From the cell containing the given text, extract its center point as [x, y] coordinate. 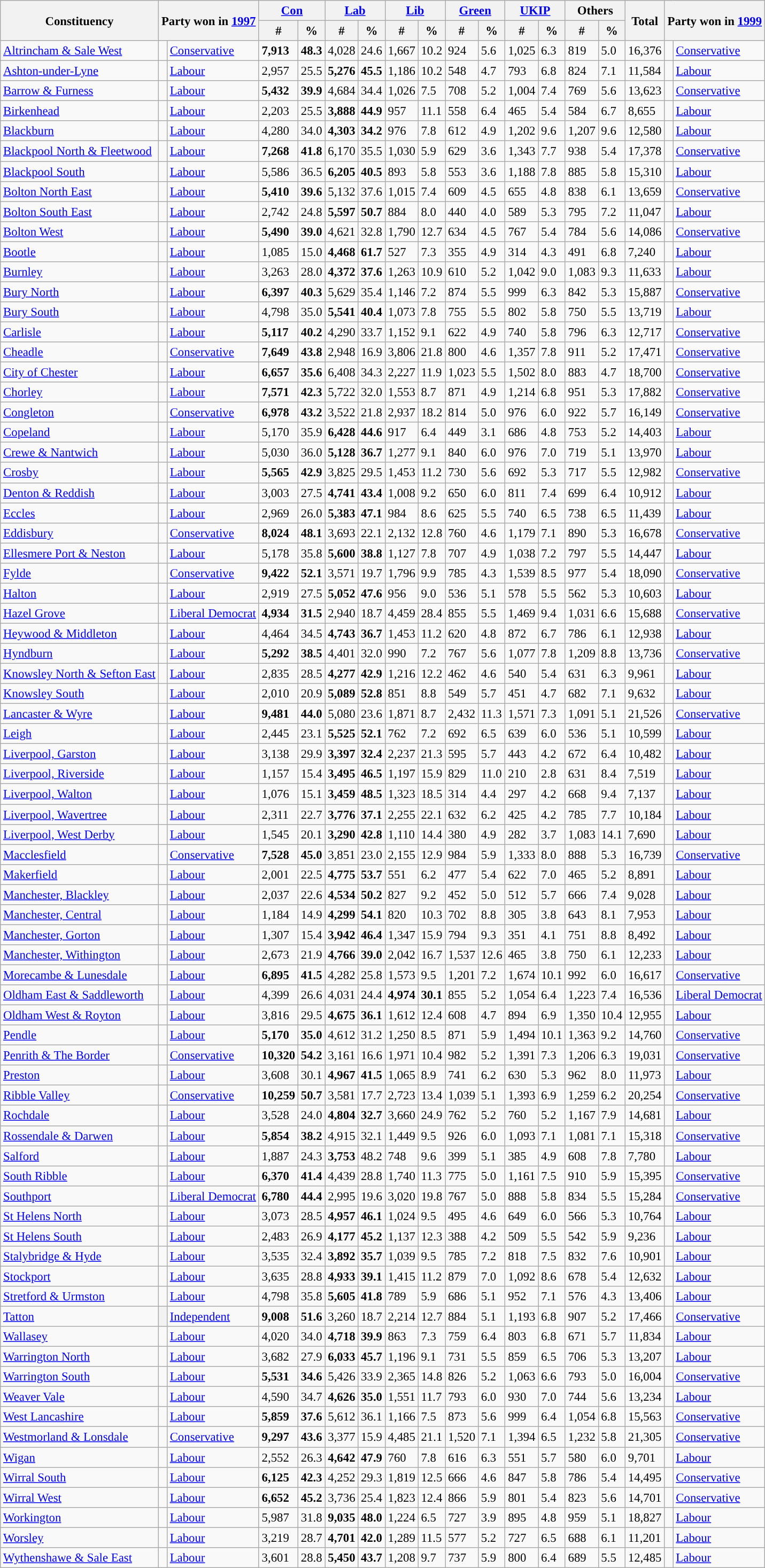
6,125 [278, 1477]
Liverpool, Riverside [79, 774]
Ribble Valley [79, 1096]
819 [582, 51]
2,365 [401, 1377]
21.9 [312, 955]
859 [522, 1357]
22.7 [312, 814]
803 [522, 1337]
678 [582, 1276]
1,167 [582, 1116]
2,957 [278, 71]
24.8 [312, 212]
4,775 [342, 874]
24.4 [372, 995]
894 [522, 1015]
872 [522, 633]
33.9 [372, 1377]
2,237 [401, 754]
5,531 [278, 1377]
3,495 [342, 774]
5,383 [342, 513]
3,776 [342, 814]
Bolton West [79, 231]
51.6 [312, 1317]
1,077 [522, 654]
7,953 [645, 915]
5,276 [342, 71]
527 [401, 252]
14,701 [645, 1497]
Bury North [79, 292]
12.6 [491, 955]
1,161 [522, 1176]
16,149 [645, 413]
4,280 [278, 131]
883 [582, 372]
12.2 [431, 674]
801 [522, 1497]
South Ribble [79, 1176]
12,580 [645, 131]
44.9 [372, 111]
829 [462, 774]
Wythenshawe & Sale East [79, 1558]
10,764 [645, 1216]
351 [522, 935]
6,408 [342, 372]
2,037 [278, 895]
13,659 [645, 191]
Leigh [79, 734]
2,001 [278, 874]
19.7 [372, 573]
13,207 [645, 1357]
11,047 [645, 212]
1,179 [522, 533]
43.8 [312, 352]
18,090 [645, 573]
4,028 [342, 51]
11.9 [431, 372]
1,363 [582, 1035]
UKIP [535, 11]
46.4 [372, 935]
1,065 [401, 1075]
874 [462, 292]
3,660 [401, 1116]
977 [582, 573]
1,449 [401, 1136]
1,197 [401, 774]
5,600 [342, 553]
924 [462, 51]
2,155 [401, 855]
612 [462, 131]
702 [462, 915]
48.5 [372, 794]
Rochdale [79, 1116]
1,469 [522, 614]
West Lancashire [79, 1417]
17.7 [372, 1096]
759 [462, 1337]
11,973 [645, 1075]
34.2 [372, 131]
706 [582, 1357]
21.1 [431, 1437]
3,161 [342, 1055]
863 [401, 1337]
2,742 [278, 212]
23.6 [372, 714]
1,674 [522, 975]
6,978 [278, 413]
32.1 [372, 1136]
1,307 [278, 935]
28.0 [312, 272]
744 [582, 1397]
8,655 [645, 111]
562 [582, 593]
5,859 [278, 1417]
Morecambe & Lunesdale [79, 975]
Stockport [79, 1276]
Bootle [79, 252]
32.8 [372, 231]
2,948 [342, 352]
29.9 [312, 754]
15,395 [645, 1176]
4,701 [342, 1538]
425 [522, 814]
1,667 [401, 51]
28.7 [312, 1538]
20.1 [312, 834]
41.4 [312, 1176]
40.5 [372, 172]
1,157 [278, 774]
4,804 [342, 1116]
47.9 [372, 1457]
23.1 [312, 734]
895 [522, 1517]
Party won in 1999 [715, 20]
576 [582, 1297]
7,137 [645, 794]
34.4 [372, 91]
589 [522, 212]
Manchester, Central [79, 915]
5,490 [278, 231]
3,263 [278, 272]
449 [462, 432]
5,432 [278, 91]
Liverpool, Garston [79, 754]
3,825 [342, 473]
4,399 [278, 995]
1,023 [462, 372]
4,277 [342, 674]
3,736 [342, 1497]
34.5 [312, 633]
699 [582, 493]
10,482 [645, 754]
1,289 [401, 1538]
Eddisbury [79, 533]
4,967 [342, 1075]
2.8 [552, 774]
25.4 [372, 1497]
39.1 [372, 1276]
866 [462, 1497]
Heywood & Middleton [79, 633]
Stalybridge & Hyde [79, 1256]
11.1 [431, 111]
42.8 [372, 834]
922 [582, 413]
10,320 [278, 1055]
7,690 [645, 834]
Wirral West [79, 1497]
2,723 [401, 1096]
4,303 [342, 131]
3,260 [342, 1317]
27.9 [312, 1357]
751 [582, 935]
2,995 [342, 1196]
Southport [79, 1196]
47.1 [372, 513]
11,201 [645, 1538]
3.1 [491, 432]
4,401 [342, 654]
29.3 [372, 1477]
16,739 [645, 855]
1,216 [401, 674]
6,033 [342, 1357]
Green [475, 11]
10,599 [645, 734]
1,740 [401, 1176]
Carlisle [79, 332]
917 [401, 432]
1,573 [401, 975]
4,718 [342, 1337]
Birkenhead [79, 111]
873 [462, 1417]
1,232 [582, 1437]
Blackpool North & Fleetwood [79, 151]
549 [462, 694]
578 [522, 593]
43.6 [312, 1437]
Lib [415, 11]
7,913 [278, 51]
22.6 [312, 895]
5,128 [342, 453]
9.7 [431, 1558]
Crewe & Nantwich [79, 453]
4,031 [342, 995]
Party won in 1997 [208, 20]
16,536 [645, 995]
1,127 [401, 553]
4,590 [278, 1397]
1,537 [462, 955]
3.7 [552, 834]
2,010 [278, 694]
3,377 [342, 1437]
9,236 [645, 1236]
18.2 [431, 413]
4,626 [342, 1397]
4,299 [342, 915]
12.8 [431, 533]
3,753 [342, 1156]
707 [462, 553]
38.8 [372, 553]
3,528 [278, 1116]
14.9 [312, 915]
4,957 [342, 1216]
Lancaster & Wyre [79, 714]
1,025 [522, 51]
Tatton [79, 1317]
4,534 [342, 895]
14.8 [431, 1377]
840 [462, 453]
956 [401, 593]
19.8 [431, 1196]
Denton & Reddish [79, 493]
12,938 [645, 633]
35.4 [372, 292]
7,240 [645, 252]
17,378 [645, 151]
1,166 [401, 1417]
4,766 [342, 955]
St Helens North [79, 1216]
7,268 [278, 151]
737 [462, 1558]
Chorley [79, 392]
4,468 [342, 252]
15,563 [645, 1417]
3,003 [278, 493]
3,888 [342, 111]
847 [522, 1477]
2,432 [462, 714]
282 [522, 834]
3,522 [342, 413]
25.8 [372, 975]
35.6 [312, 372]
2,552 [278, 1457]
1,819 [401, 1477]
297 [522, 794]
9.9 [431, 573]
14,086 [645, 231]
19.6 [372, 1196]
16,004 [645, 1377]
34.6 [312, 1377]
13.4 [431, 1096]
4,485 [401, 1437]
769 [582, 91]
625 [462, 513]
35.5 [372, 151]
Congleton [79, 413]
1,038 [522, 553]
2,483 [278, 1236]
911 [582, 352]
31.2 [372, 1035]
548 [462, 71]
44.4 [312, 1196]
7,519 [645, 774]
1,209 [582, 654]
512 [522, 895]
46.5 [372, 774]
1,146 [401, 292]
17,471 [645, 352]
11.7 [431, 1397]
45.5 [372, 71]
Constituency [79, 20]
753 [582, 432]
48.1 [312, 533]
4.1 [552, 935]
5,030 [278, 453]
Barrow & Furness [79, 91]
26.6 [312, 995]
610 [462, 272]
4,252 [342, 1477]
Ashton-under-Lyne [79, 71]
10,184 [645, 814]
491 [582, 252]
34.7 [312, 1397]
2,835 [278, 674]
45.0 [312, 855]
7.6 [612, 1256]
1,091 [582, 714]
1,551 [401, 1397]
3,290 [342, 834]
Blackburn [79, 131]
655 [522, 191]
1,152 [401, 332]
1,093 [522, 1136]
6,780 [278, 1196]
Others [595, 11]
Liverpool, Wavertree [79, 814]
5,605 [342, 1297]
440 [462, 212]
495 [462, 1216]
3,892 [342, 1256]
3,806 [401, 352]
14,760 [645, 1035]
40.3 [312, 292]
26.3 [312, 1457]
Crosby [79, 473]
1,015 [401, 191]
1,214 [522, 392]
3,693 [342, 533]
18.5 [431, 794]
1,026 [401, 91]
43.2 [312, 413]
36.0 [312, 453]
16.6 [372, 1055]
5,052 [342, 593]
1,612 [401, 1015]
Hazel Grove [79, 614]
1,110 [401, 834]
15,310 [645, 172]
5,722 [342, 392]
8,492 [645, 935]
16.9 [372, 352]
6,397 [278, 292]
719 [582, 453]
7,528 [278, 855]
9,297 [278, 1437]
44.0 [312, 714]
7,571 [278, 392]
42.0 [372, 1538]
851 [401, 694]
688 [582, 1538]
37.1 [372, 814]
9,008 [278, 1317]
11,633 [645, 272]
832 [582, 1256]
355 [462, 252]
1,415 [401, 1276]
1,196 [401, 1357]
9,701 [645, 1457]
10.9 [431, 272]
820 [401, 915]
443 [522, 754]
24.3 [312, 1156]
1,092 [522, 1276]
1,024 [401, 1216]
Salford [79, 1156]
616 [462, 1457]
643 [582, 915]
632 [462, 814]
18,700 [645, 372]
3,851 [342, 855]
1,796 [401, 573]
1,137 [401, 1236]
834 [582, 1196]
16,678 [645, 533]
3,397 [342, 754]
957 [401, 111]
3.9 [491, 1517]
509 [522, 1236]
2,227 [401, 372]
794 [462, 935]
1,357 [522, 352]
5,426 [342, 1377]
21,526 [645, 714]
5,292 [278, 654]
6,895 [278, 975]
1,188 [522, 172]
907 [582, 1317]
5,080 [342, 714]
48.0 [372, 1517]
1,081 [582, 1136]
784 [582, 231]
4,439 [342, 1176]
1,263 [401, 272]
8.9 [431, 1075]
3,942 [342, 935]
54.1 [372, 915]
671 [582, 1337]
4,282 [342, 975]
910 [582, 1176]
2,132 [401, 533]
10,901 [645, 1256]
802 [522, 312]
61.7 [372, 252]
Cheadle [79, 352]
797 [582, 553]
13,719 [645, 312]
731 [462, 1357]
1,494 [522, 1035]
48.3 [312, 51]
15,318 [645, 1136]
1,042 [522, 272]
10,603 [645, 593]
842 [582, 292]
1,259 [582, 1096]
St Helens South [79, 1236]
21.3 [431, 754]
Stretford & Urmston [79, 1297]
35.7 [372, 1256]
38.5 [312, 654]
795 [582, 212]
Macclesfield [79, 855]
Hyndburn [79, 654]
36.5 [312, 172]
Blackpool South [79, 172]
1,208 [401, 1558]
13,623 [645, 91]
14,403 [645, 432]
15,688 [645, 614]
5,586 [278, 172]
879 [462, 1276]
818 [522, 1256]
885 [582, 172]
43.4 [372, 493]
2,937 [401, 413]
47.6 [372, 593]
6,170 [342, 151]
689 [582, 1558]
4,684 [342, 91]
1,224 [401, 1517]
Independent [213, 1317]
45.7 [372, 1357]
3,459 [342, 794]
4,915 [342, 1136]
5,541 [342, 312]
18,827 [645, 1517]
43.7 [372, 1558]
15.1 [312, 794]
1,350 [582, 1015]
5,117 [278, 332]
838 [582, 191]
Manchester, Blackley [79, 895]
3,816 [278, 1015]
380 [462, 834]
8.4 [612, 774]
Penrith & The Border [79, 1055]
19,031 [645, 1055]
951 [582, 392]
50.2 [372, 895]
3,219 [278, 1538]
8,024 [278, 533]
577 [462, 1538]
8.1 [612, 915]
28.4 [431, 614]
938 [582, 151]
540 [522, 674]
2,042 [401, 955]
2,919 [278, 593]
5,450 [342, 1558]
5,565 [278, 473]
2,311 [278, 814]
3,571 [342, 573]
6,652 [278, 1497]
210 [522, 774]
639 [522, 734]
566 [582, 1216]
48.2 [372, 1156]
26.0 [312, 513]
1,539 [522, 573]
4,933 [342, 1276]
33.7 [372, 332]
12,982 [645, 473]
20,254 [645, 1096]
748 [401, 1156]
39.6 [312, 191]
14,447 [645, 553]
5,629 [342, 292]
6,428 [342, 432]
1,553 [401, 392]
Westmorland & Lonsdale [79, 1437]
5,089 [342, 694]
52.8 [372, 694]
13,736 [645, 654]
Weaver Vale [79, 1397]
46.1 [372, 1216]
4,464 [278, 633]
5,597 [342, 212]
Makerfield [79, 874]
Manchester, Withington [79, 955]
620 [462, 633]
1,202 [522, 131]
Manchester, Gorton [79, 935]
34.3 [372, 372]
952 [522, 1297]
553 [462, 172]
Worsley [79, 1538]
10,259 [278, 1096]
Copeland [79, 432]
580 [582, 1457]
962 [582, 1075]
890 [582, 533]
14.1 [612, 834]
1,063 [522, 1377]
738 [582, 513]
31.8 [312, 1517]
1,823 [401, 1497]
11,439 [645, 513]
7.9 [612, 1116]
827 [401, 895]
Knowsley North & Sefton East [79, 674]
1,201 [462, 975]
31.5 [312, 614]
Halton [79, 593]
1,277 [401, 453]
13,234 [645, 1397]
1,076 [278, 794]
12,717 [645, 332]
12.9 [431, 855]
13,406 [645, 1297]
6,657 [278, 372]
755 [462, 312]
Oldham East & Saddleworth [79, 995]
12,955 [645, 1015]
992 [582, 975]
5,132 [342, 191]
388 [462, 1236]
1,333 [522, 855]
14,495 [645, 1477]
399 [462, 1156]
609 [462, 191]
14.4 [431, 834]
1,971 [401, 1055]
4,934 [278, 614]
5,854 [278, 1136]
1,250 [401, 1035]
595 [462, 754]
5,410 [278, 191]
3,635 [278, 1276]
1,393 [522, 1096]
24.6 [372, 51]
8,891 [645, 874]
1,347 [401, 935]
3,581 [342, 1096]
558 [462, 111]
Oldham West & Royton [79, 1015]
5,987 [278, 1517]
16,617 [645, 975]
668 [582, 794]
3,608 [278, 1075]
City of Chester [79, 372]
4,621 [342, 231]
2,969 [278, 513]
4,642 [342, 1457]
9,422 [278, 573]
6,205 [342, 172]
11.5 [431, 1538]
385 [522, 1156]
32.7 [372, 1116]
4,177 [342, 1236]
35.9 [312, 432]
21,305 [645, 1437]
7,780 [645, 1156]
1,223 [582, 995]
1,030 [401, 151]
796 [582, 332]
4,020 [278, 1337]
1,394 [522, 1437]
1,073 [401, 312]
1,184 [278, 915]
9,035 [342, 1517]
Workington [79, 1517]
477 [462, 874]
823 [582, 1497]
4.0 [491, 212]
12.3 [431, 1236]
814 [462, 413]
10,912 [645, 493]
4.4 [491, 794]
24.0 [312, 1116]
4,741 [342, 493]
452 [462, 895]
Bury South [79, 312]
10.3 [431, 915]
4,372 [342, 272]
4,612 [342, 1035]
1,004 [522, 91]
1,207 [582, 131]
1,391 [522, 1055]
305 [522, 915]
4,743 [342, 633]
5,178 [278, 553]
634 [462, 231]
12,233 [645, 955]
1,545 [278, 834]
9,028 [645, 895]
40.4 [372, 312]
1,790 [401, 231]
Lab [355, 11]
826 [462, 1377]
4,459 [401, 614]
7,649 [278, 352]
1,571 [522, 714]
629 [462, 151]
9,632 [645, 694]
959 [582, 1517]
451 [522, 694]
Wigan [79, 1457]
584 [582, 111]
17,882 [645, 392]
1,008 [401, 493]
16.7 [431, 955]
1,193 [522, 1317]
Bolton North East [79, 191]
789 [401, 1297]
4,290 [342, 332]
24.9 [431, 1116]
1,520 [462, 1437]
Fylde [79, 573]
6,370 [278, 1176]
3,138 [278, 754]
1,871 [401, 714]
13,970 [645, 453]
Liverpool, Walton [79, 794]
2,203 [278, 111]
12,485 [645, 1558]
3,601 [278, 1558]
11.0 [491, 774]
Wirral South [79, 1477]
53.7 [372, 874]
26.9 [312, 1236]
630 [522, 1075]
462 [462, 674]
741 [462, 1075]
650 [462, 493]
717 [582, 473]
3,535 [278, 1256]
Knowsley South [79, 694]
1,085 [278, 252]
682 [582, 694]
11,834 [645, 1337]
1,031 [582, 614]
2,940 [342, 614]
2,445 [278, 734]
Total [645, 20]
Warrington South [79, 1377]
Con [292, 11]
12,632 [645, 1276]
15.0 [312, 252]
Bolton South East [79, 212]
1,206 [582, 1055]
5,525 [342, 734]
Warrington North [79, 1357]
16,376 [645, 51]
Burnley [79, 272]
824 [582, 71]
4,974 [401, 995]
3,073 [278, 1216]
17,466 [645, 1317]
2,255 [401, 814]
54.2 [312, 1055]
775 [462, 1176]
Wallasey [79, 1337]
3,682 [278, 1357]
11,584 [645, 71]
Rossendale & Darwen [79, 1136]
Preston [79, 1075]
649 [522, 1216]
1,343 [522, 151]
982 [462, 1055]
40.2 [312, 332]
2,214 [401, 1317]
38.2 [312, 1136]
15,284 [645, 1196]
5,612 [342, 1417]
4,675 [342, 1015]
22.5 [312, 874]
708 [462, 91]
2,673 [278, 955]
15,887 [645, 292]
9,481 [278, 714]
20.9 [312, 694]
930 [522, 1397]
44.6 [372, 432]
3,020 [401, 1196]
Eccles [79, 513]
893 [401, 172]
23.0 [372, 855]
730 [462, 473]
12.5 [431, 1477]
1,502 [522, 372]
Altrincham & Sale West [79, 51]
Ellesmere Port & Neston [79, 553]
Liverpool, West Derby [79, 834]
811 [522, 493]
14,681 [645, 1116]
1,186 [401, 71]
990 [401, 654]
672 [582, 754]
1,887 [278, 1156]
926 [462, 1136]
542 [582, 1236]
1,323 [401, 794]
9,961 [645, 674]
Pendle [79, 1035]
